Pinpoint the cell where the given text exists, returning its [x, y] midpoint coordinate. 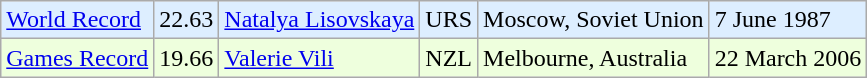
NZL [449, 58]
22 March 2006 [788, 58]
Melbourne, Australia [594, 58]
Natalya Lisovskaya [320, 20]
19.66 [186, 58]
Valerie Vili [320, 58]
Games Record [78, 58]
22.63 [186, 20]
Moscow, Soviet Union [594, 20]
7 June 1987 [788, 20]
World Record [78, 20]
URS [449, 20]
